Scan for the cell matching the given text and deliver its (X, Y) coordinate at center. 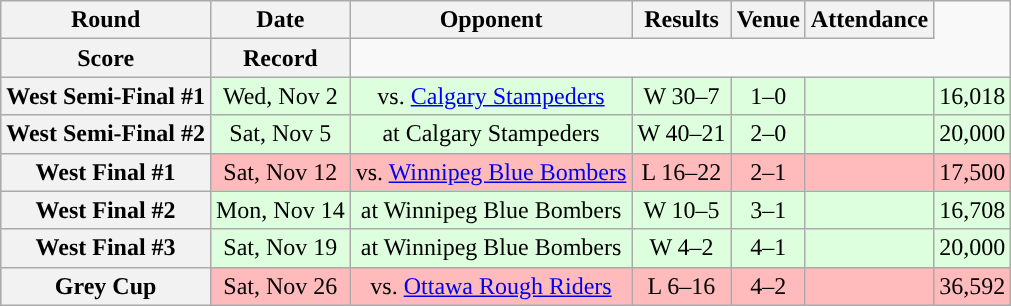
West Semi-Final #1 (106, 96)
Sat, Nov 26 (280, 286)
Record (280, 58)
17,500 (972, 172)
W 30–7 (682, 96)
West Semi-Final #2 (106, 134)
West Final #1 (106, 172)
Sat, Nov 5 (280, 134)
L 16–22 (682, 172)
West Final #2 (106, 210)
1–0 (768, 96)
vs. Ottawa Rough Riders (491, 286)
L 6–16 (682, 286)
at Calgary Stampeders (491, 134)
W 40–21 (682, 134)
Attendance (869, 20)
vs. Calgary Stampeders (491, 96)
Sat, Nov 12 (280, 172)
Sat, Nov 19 (280, 248)
Round (106, 20)
Score (106, 58)
2–1 (768, 172)
Grey Cup (106, 286)
Date (280, 20)
vs. Winnipeg Blue Bombers (491, 172)
Mon, Nov 14 (280, 210)
2–0 (768, 134)
16,018 (972, 96)
3–1 (768, 210)
Wed, Nov 2 (280, 96)
16,708 (972, 210)
Opponent (491, 20)
Results (682, 20)
36,592 (972, 286)
W 10–5 (682, 210)
4–2 (768, 286)
Venue (768, 20)
W 4–2 (682, 248)
4–1 (768, 248)
West Final #3 (106, 248)
